Output the [x, y] coordinate of the center of the cell containing the given text.  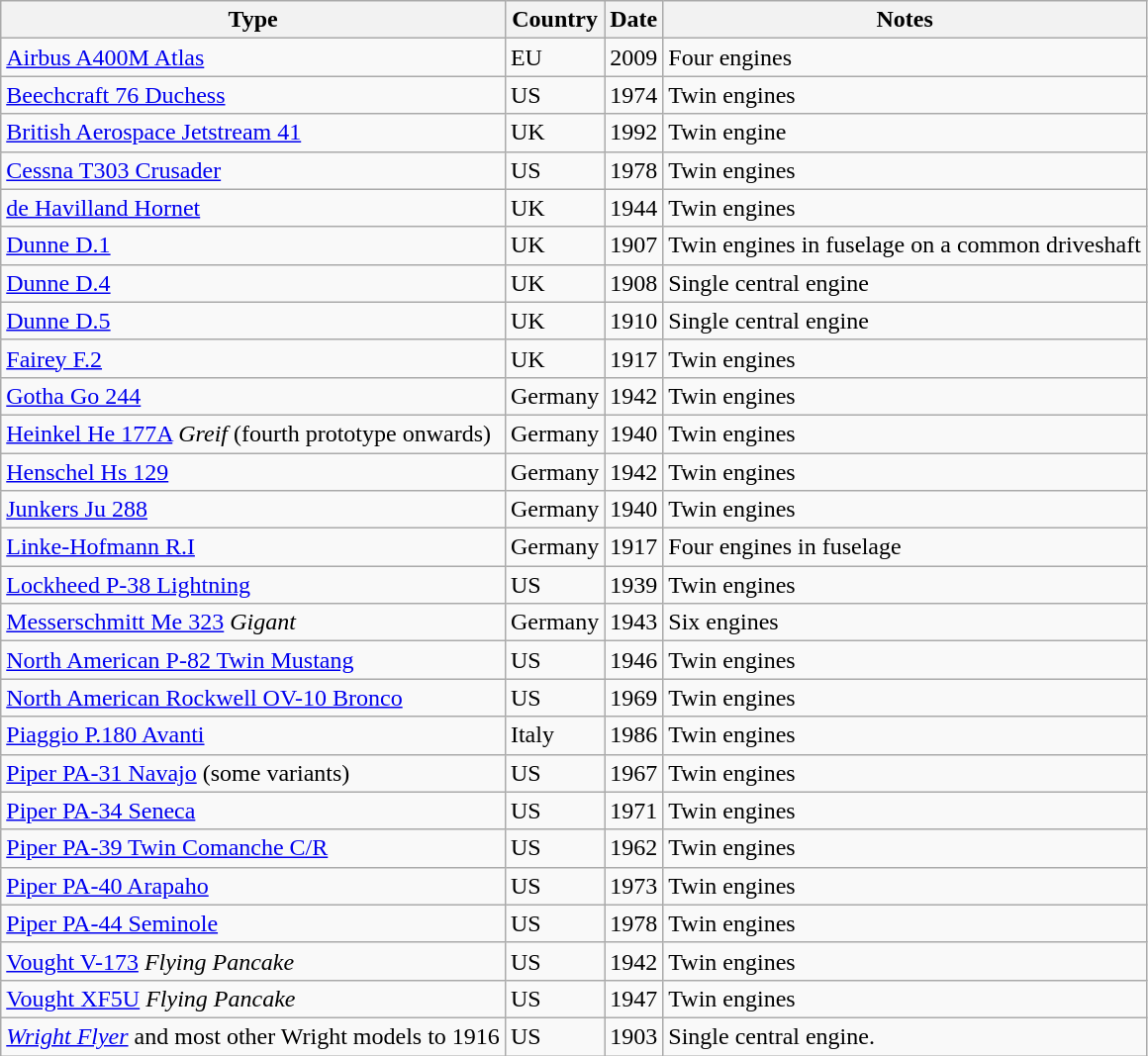
Piper PA-39 Twin Comanche C/R [253, 848]
Gotha Go 244 [253, 396]
Italy [554, 735]
1903 [633, 1036]
North American Rockwell OV-10 Bronco [253, 698]
1907 [633, 245]
Six engines [905, 623]
1962 [633, 848]
Lockheed P-38 Lightning [253, 585]
1944 [633, 208]
Heinkel He 177A Greif (fourth prototype onwards) [253, 433]
Dunne D.1 [253, 245]
Airbus A400M Atlas [253, 57]
Piper PA-31 Navajo (some variants) [253, 773]
1986 [633, 735]
Twin engine [905, 133]
2009 [633, 57]
1973 [633, 886]
Piper PA-40 Arapaho [253, 886]
Country [554, 20]
1967 [633, 773]
Twin engines in fuselage on a common driveshaft [905, 245]
1974 [633, 95]
Vought V-173 Flying Pancake [253, 961]
North American P-82 Twin Mustang [253, 660]
1939 [633, 585]
Messerschmitt Me 323 Gigant [253, 623]
Junkers Ju 288 [253, 510]
1992 [633, 133]
de Havilland Hornet [253, 208]
1969 [633, 698]
British Aerospace Jetstream 41 [253, 133]
1943 [633, 623]
Type [253, 20]
Dunne D.5 [253, 321]
Cessna T303 Crusader [253, 170]
1908 [633, 283]
Linke-Hofmann R.I [253, 547]
Piaggio P.180 Avanti [253, 735]
1910 [633, 321]
Dunne D.4 [253, 283]
Vought XF5U Flying Pancake [253, 999]
Wright Flyer and most other Wright models to 1916 [253, 1036]
EU [554, 57]
1946 [633, 660]
Piper PA-34 Seneca [253, 811]
Single central engine. [905, 1036]
Notes [905, 20]
Beechcraft 76 Duchess [253, 95]
1971 [633, 811]
Fairey F.2 [253, 358]
Four engines in fuselage [905, 547]
Piper PA-44 Seminole [253, 923]
Date [633, 20]
1947 [633, 999]
Henschel Hs 129 [253, 472]
Four engines [905, 57]
